For the text-containing cell, return its midpoint in [X, Y] coordinate format. 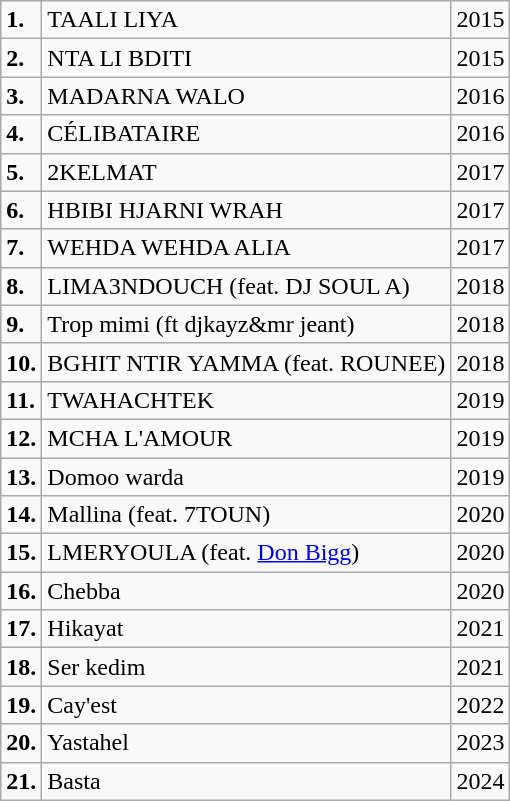
9. [22, 324]
14. [22, 515]
12. [22, 438]
17. [22, 629]
4. [22, 134]
HBIBI HJARNI WRAH [246, 210]
MADARNA WALO [246, 96]
Ser kedim [246, 667]
6. [22, 210]
8. [22, 286]
Basta [246, 781]
2024 [480, 781]
21. [22, 781]
Yastahel [246, 743]
2KELMAT [246, 172]
5. [22, 172]
Hikayat [246, 629]
LMERYOULA (feat. Don Bigg) [246, 553]
Domoo warda [246, 477]
20. [22, 743]
WEHDA WEHDA ALIA [246, 248]
2. [22, 58]
Mallina (feat. 7TOUN) [246, 515]
11. [22, 400]
TAALI LIYA [246, 20]
Chebba [246, 591]
18. [22, 667]
16. [22, 591]
MCHA L'AMOUR [246, 438]
Cay'est [246, 705]
BGHIT NTIR YAMMA (feat. ROUNEE) [246, 362]
Trop mimi (ft djkayz&mr jeant) [246, 324]
NTA LI BDITI [246, 58]
19. [22, 705]
13. [22, 477]
CÉLIBATAIRE [246, 134]
10. [22, 362]
1. [22, 20]
15. [22, 553]
3. [22, 96]
TWAHACHTEK [246, 400]
LIMA3NDOUCH (feat. DJ SOUL A) [246, 286]
2023 [480, 743]
7. [22, 248]
2022 [480, 705]
